From the cell containing the given text, extract its center point as [X, Y] coordinate. 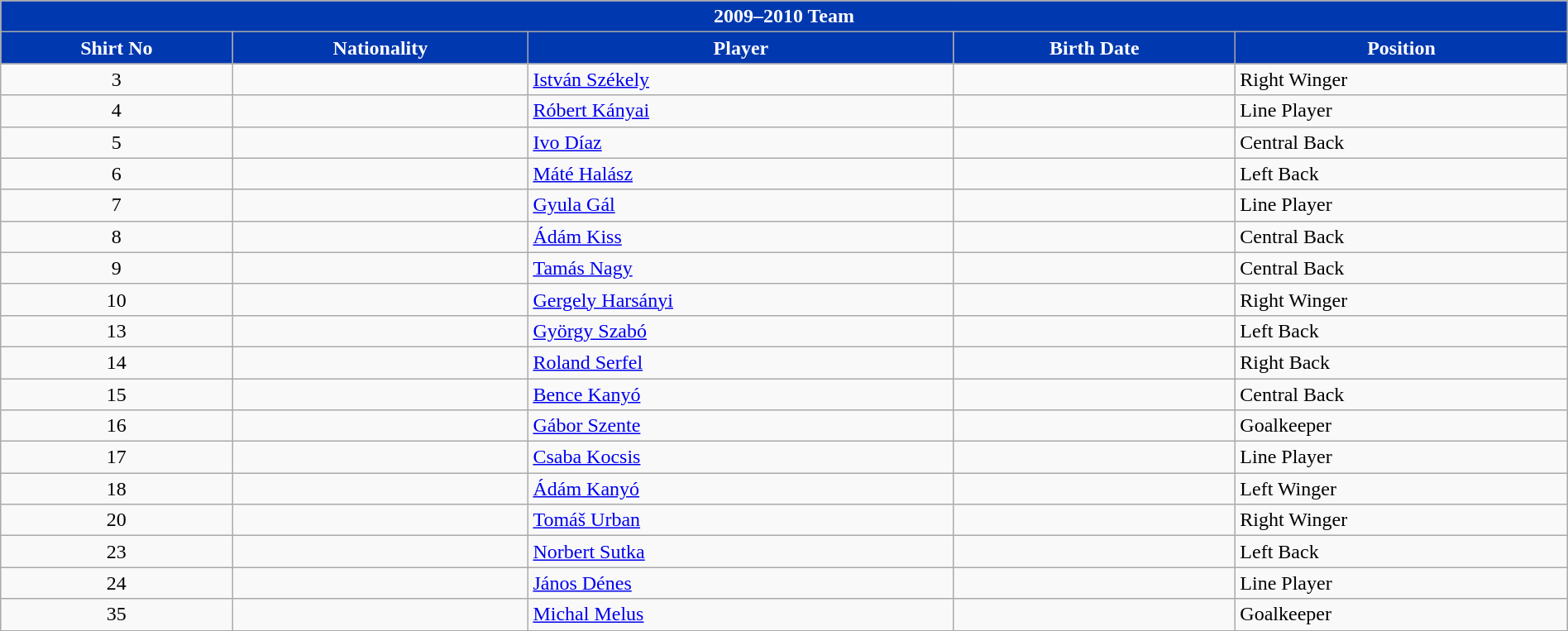
8 [117, 237]
Roland Serfel [741, 362]
18 [117, 489]
István Székely [741, 79]
15 [117, 394]
Position [1401, 48]
Máté Halász [741, 174]
9 [117, 268]
Csaba Kocsis [741, 457]
Tomáš Urban [741, 520]
Shirt No [117, 48]
Gyula Gál [741, 205]
23 [117, 552]
13 [117, 331]
Player [741, 48]
Left Winger [1401, 489]
2009–2010 Team [784, 17]
György Szabó [741, 331]
Nationality [380, 48]
Right Back [1401, 362]
14 [117, 362]
17 [117, 457]
5 [117, 142]
János Dénes [741, 583]
3 [117, 79]
Tamás Nagy [741, 268]
Ivo Díaz [741, 142]
Gergely Harsányi [741, 299]
4 [117, 111]
Róbert Kányai [741, 111]
Ádám Kiss [741, 237]
Gábor Szente [741, 426]
Ádám Kanyó [741, 489]
Norbert Sutka [741, 552]
35 [117, 614]
10 [117, 299]
24 [117, 583]
Birth Date [1095, 48]
Bence Kanyó [741, 394]
16 [117, 426]
6 [117, 174]
20 [117, 520]
7 [117, 205]
Michal Melus [741, 614]
